Provide the [x, y] coordinate of the cell's center where the given text is located.  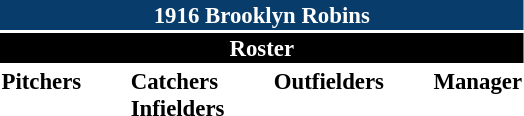
1916 Brooklyn Robins [262, 15]
Roster [262, 48]
